Return [X, Y] of the center of cell containing provided text 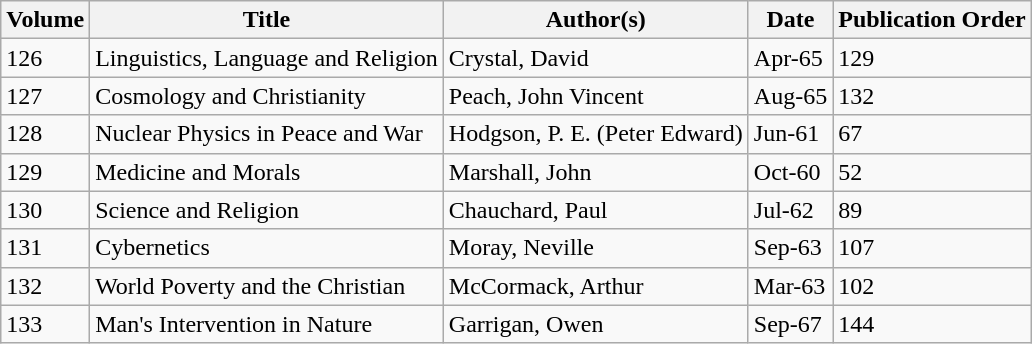
Apr-65 [790, 58]
Author(s) [596, 20]
Medicine and Morals [267, 172]
Peach, John Vincent [596, 96]
144 [932, 324]
67 [932, 134]
Man's Intervention in Nature [267, 324]
102 [932, 286]
Jul-62 [790, 210]
127 [46, 96]
Jun-61 [790, 134]
Marshall, John [596, 172]
World Poverty and the Christian [267, 286]
Oct-60 [790, 172]
McCormack, Arthur [596, 286]
Cybernetics [267, 248]
133 [46, 324]
Mar-63 [790, 286]
131 [46, 248]
Cosmology and Christianity [267, 96]
Garrigan, Owen [596, 324]
107 [932, 248]
Publication Order [932, 20]
89 [932, 210]
Science and Religion [267, 210]
126 [46, 58]
Date [790, 20]
Chauchard, Paul [596, 210]
Sep-67 [790, 324]
Sep-63 [790, 248]
Crystal, David [596, 58]
Title [267, 20]
Volume [46, 20]
52 [932, 172]
Linguistics, Language and Religion [267, 58]
Aug-65 [790, 96]
128 [46, 134]
Nuclear Physics in Peace and War [267, 134]
130 [46, 210]
Moray, Neville [596, 248]
Hodgson, P. E. (Peter Edward) [596, 134]
